From the cell containing the given text, extract its center point as [X, Y] coordinate. 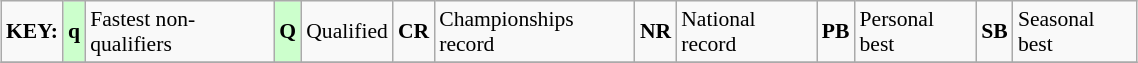
CR [414, 32]
Qualified [347, 32]
Q [288, 32]
NR [656, 32]
National record [746, 32]
KEY: [32, 32]
Fastest non-qualifiers [180, 32]
PB [836, 32]
Personal best [916, 32]
SB [994, 32]
q [74, 32]
Championships record [534, 32]
Seasonal best [1075, 32]
